Determine the (X, Y) coordinate at the center of the cell enclosing the given text.  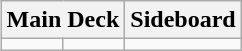
Main Deck (63, 20)
Sideboard (183, 20)
